Scan for the cell matching the given text and deliver its [X, Y] coordinate at center. 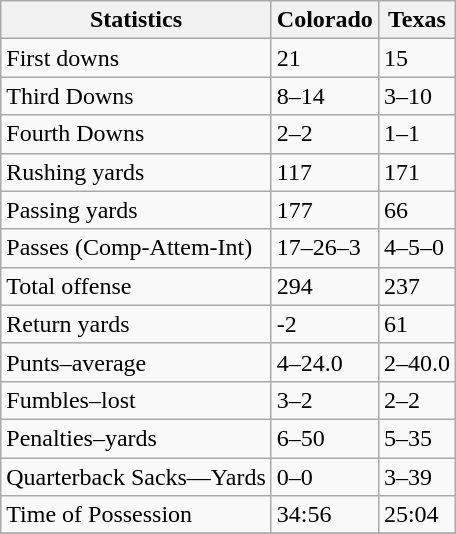
Fumbles–lost [136, 400]
0–0 [324, 477]
4–24.0 [324, 362]
Quarterback Sacks—Yards [136, 477]
4–5–0 [416, 248]
Return yards [136, 324]
294 [324, 286]
25:04 [416, 515]
66 [416, 210]
Third Downs [136, 96]
Total offense [136, 286]
-2 [324, 324]
Colorado [324, 20]
3–39 [416, 477]
3–10 [416, 96]
3–2 [324, 400]
Rushing yards [136, 172]
117 [324, 172]
First downs [136, 58]
8–14 [324, 96]
34:56 [324, 515]
Texas [416, 20]
21 [324, 58]
1–1 [416, 134]
177 [324, 210]
Fourth Downs [136, 134]
Passes (Comp-Attem-Int) [136, 248]
Statistics [136, 20]
Penalties–yards [136, 438]
Time of Possession [136, 515]
17–26–3 [324, 248]
6–50 [324, 438]
15 [416, 58]
61 [416, 324]
171 [416, 172]
Punts–average [136, 362]
2–40.0 [416, 362]
5–35 [416, 438]
Passing yards [136, 210]
237 [416, 286]
